Return (X, Y) of the center of cell containing provided text 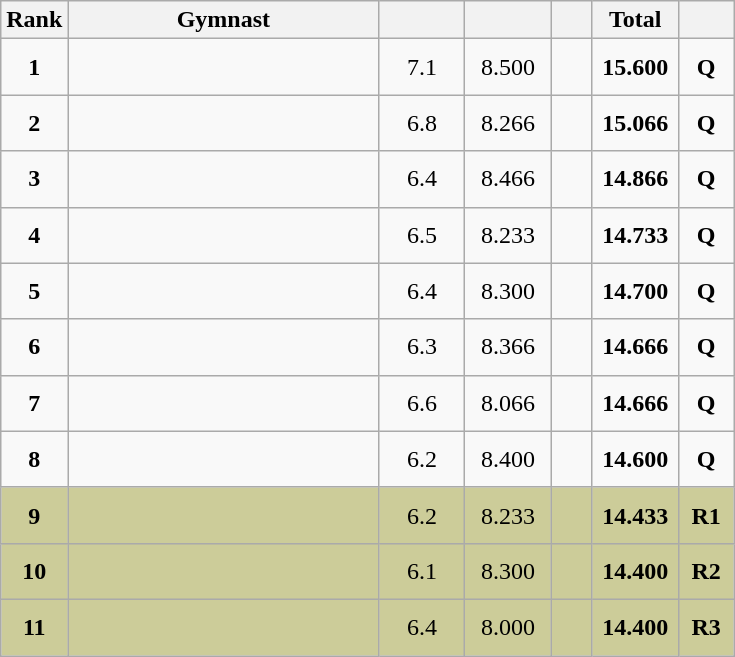
14.600 (635, 459)
8.366 (508, 347)
8.000 (508, 627)
15.066 (635, 123)
1 (34, 67)
8.400 (508, 459)
10 (34, 571)
14.433 (635, 515)
Rank (34, 20)
8.500 (508, 67)
9 (34, 515)
6.8 (422, 123)
R1 (706, 515)
7.1 (422, 67)
6.6 (422, 403)
6.5 (422, 235)
Total (635, 20)
14.733 (635, 235)
4 (34, 235)
14.866 (635, 179)
R2 (706, 571)
6.1 (422, 571)
Gymnast (224, 20)
15.600 (635, 67)
8.066 (508, 403)
8.466 (508, 179)
7 (34, 403)
11 (34, 627)
6 (34, 347)
3 (34, 179)
6.3 (422, 347)
R3 (706, 627)
5 (34, 291)
8.266 (508, 123)
8 (34, 459)
2 (34, 123)
14.700 (635, 291)
